Output the [X, Y] coordinate of the center of the cell containing the given text.  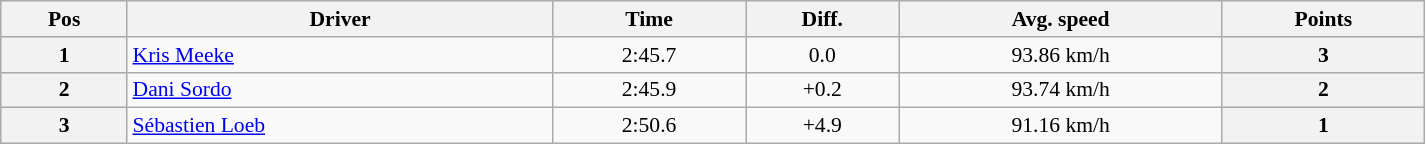
2:45.7 [650, 55]
0.0 [822, 55]
+4.9 [822, 126]
Dani Sordo [340, 90]
2:45.9 [650, 90]
91.16 km/h [1060, 126]
Sébastien Loeb [340, 126]
Kris Meeke [340, 55]
93.74 km/h [1060, 90]
Avg. speed [1060, 19]
Points [1323, 19]
Diff. [822, 19]
Time [650, 19]
Driver [340, 19]
2:50.6 [650, 126]
Pos [64, 19]
93.86 km/h [1060, 55]
+0.2 [822, 90]
